Scan for the cell matching the given text and deliver its [X, Y] coordinate at center. 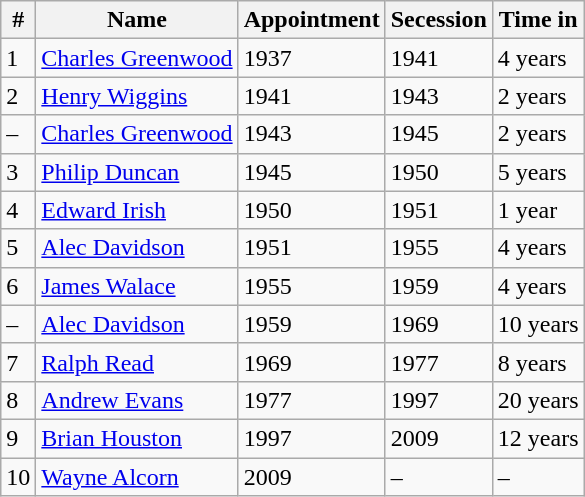
4 [18, 210]
Philip Duncan [137, 172]
1 year [538, 210]
Appointment [312, 20]
5 [18, 248]
12 years [538, 438]
Ralph Read [137, 362]
10 years [538, 324]
# [18, 20]
7 [18, 362]
10 [18, 477]
3 [18, 172]
Secession [438, 20]
20 years [538, 400]
1 [18, 58]
9 [18, 438]
8 [18, 400]
Henry Wiggins [137, 96]
James Walace [137, 286]
6 [18, 286]
Wayne Alcorn [137, 477]
Name [137, 20]
Brian Houston [137, 438]
Edward Irish [137, 210]
5 years [538, 172]
1937 [312, 58]
Andrew Evans [137, 400]
Time in [538, 20]
8 years [538, 362]
2 [18, 96]
